Extract the [x, y] coordinate from the center of the cell holding the provided text.  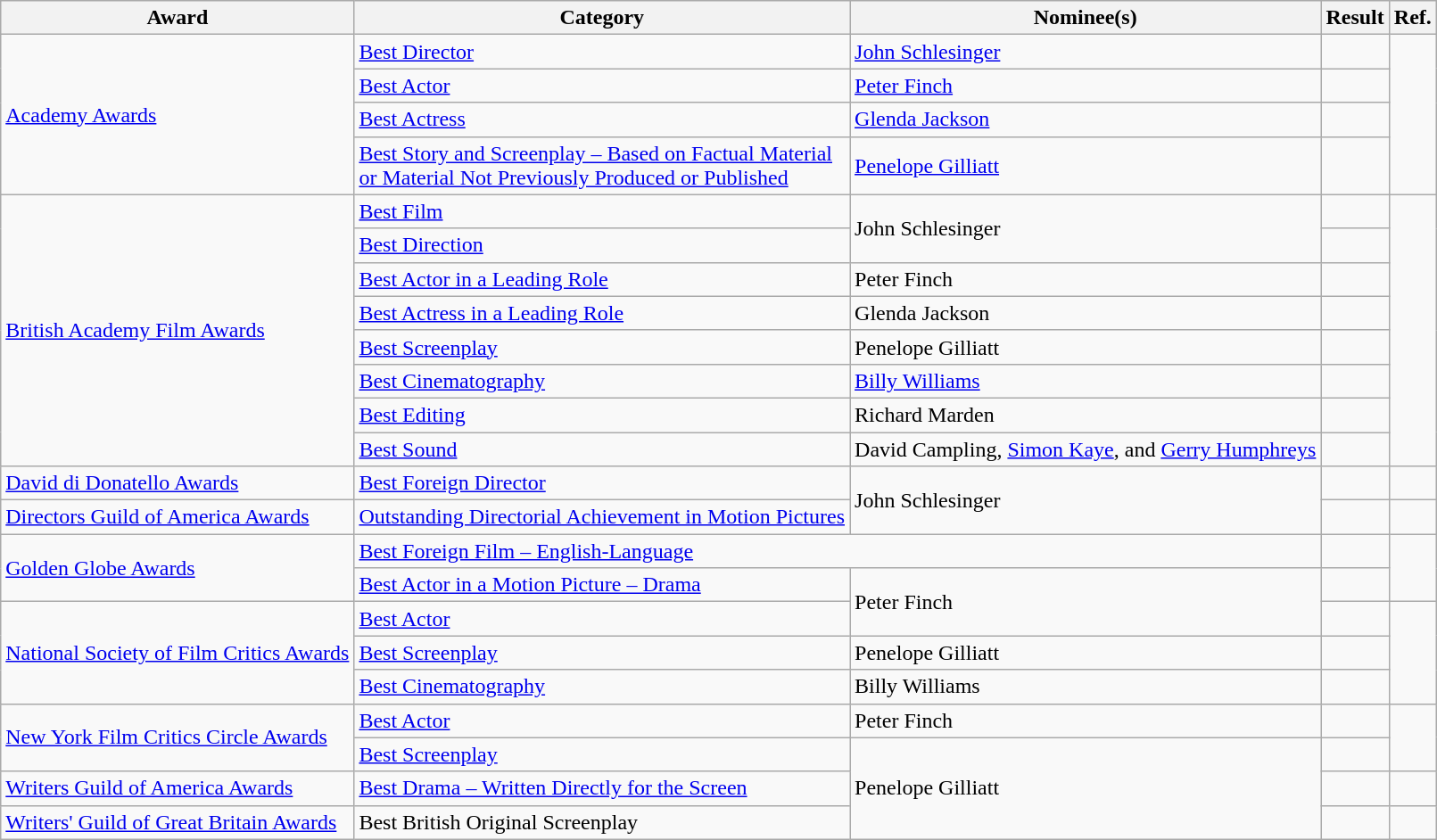
Writers Guild of America Awards [178, 788]
Academy Awards [178, 114]
Richard Marden [1086, 415]
Directors Guild of America Awards [178, 517]
Best Editing [602, 415]
Best Sound [602, 449]
Best Story and Screenplay – Based on Factual Material or Material Not Previously Produced or Published [602, 166]
David di Donatello Awards [178, 483]
Category [602, 18]
Best Director [602, 52]
Best Foreign Director [602, 483]
Award [178, 18]
David Campling, Simon Kaye, and Gerry Humphreys [1086, 449]
Best British Original Screenplay [602, 822]
Best Actress [602, 119]
Nominee(s) [1086, 18]
National Society of Film Critics Awards [178, 653]
Outstanding Directorial Achievement in Motion Pictures [602, 517]
Best Drama – Written Directly for the Screen [602, 788]
New York Film Critics Circle Awards [178, 737]
Best Direction [602, 245]
Ref. [1413, 18]
Best Foreign Film – English-Language [838, 551]
British Academy Film Awards [178, 330]
Best Actor in a Leading Role [602, 279]
Best Actor in a Motion Picture – Drama [602, 585]
Result [1355, 18]
Golden Globe Awards [178, 568]
Writers' Guild of Great Britain Awards [178, 822]
Best Film [602, 211]
Best Actress in a Leading Role [602, 313]
